Capture the cell that displays the provided text and extract its [x, y] central coordinate. 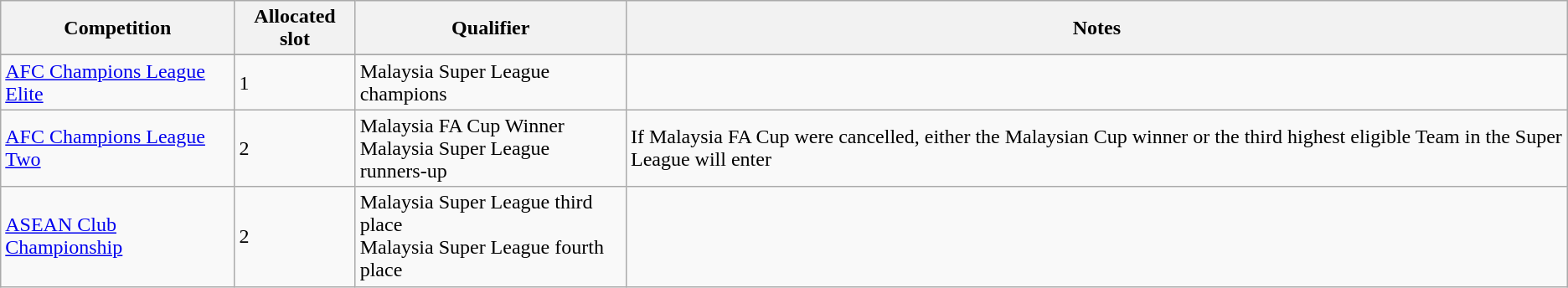
1 [295, 82]
Malaysia Super League champions [491, 82]
Notes [1096, 28]
AFC Champions League Two [117, 148]
ASEAN Club Championship [117, 236]
Malaysia Super League third placeMalaysia Super League fourth place [491, 236]
Competition [117, 28]
Qualifier [491, 28]
Allocated slot [295, 28]
Malaysia FA Cup WinnerMalaysia Super League runners-up [491, 148]
If Malaysia FA Cup were cancelled, either the Malaysian Cup winner or the third highest eligible Team in the Super League will enter [1096, 148]
AFC Champions League Elite [117, 82]
